Return the (x, y) coordinate for the center point of the cell that contains the specified text.  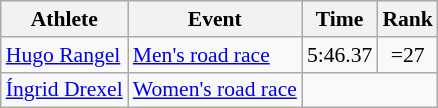
Women's road race (215, 90)
Event (215, 19)
Rank (408, 19)
5:46.37 (340, 55)
Íngrid Drexel (64, 90)
Athlete (64, 19)
Hugo Rangel (64, 55)
=27 (408, 55)
Men's road race (215, 55)
Time (340, 19)
